Return the (X, Y) coordinate for the center point of the cell that contains the specified text.  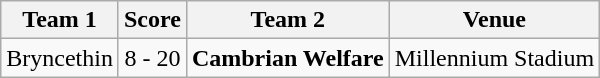
Millennium Stadium (494, 58)
Team 2 (288, 20)
Cambrian Welfare (288, 58)
Team 1 (60, 20)
Bryncethin (60, 58)
Venue (494, 20)
8 - 20 (152, 58)
Score (152, 20)
